Determine the [x, y] coordinate at the center of the cell enclosing the given text.  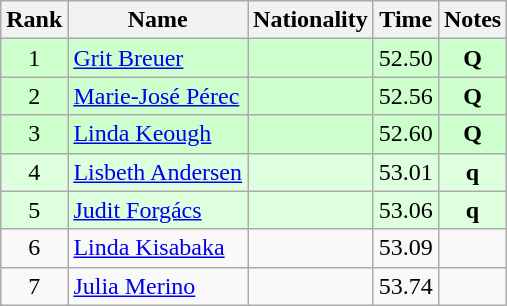
Lisbeth Andersen [158, 172]
53.74 [406, 286]
Julia Merino [158, 286]
Nationality [311, 20]
2 [34, 96]
53.06 [406, 210]
Linda Kisabaka [158, 248]
5 [34, 210]
4 [34, 172]
53.01 [406, 172]
52.50 [406, 58]
Rank [34, 20]
3 [34, 134]
52.60 [406, 134]
Grit Breuer [158, 58]
1 [34, 58]
7 [34, 286]
Name [158, 20]
Judit Forgács [158, 210]
53.09 [406, 248]
Notes [472, 20]
6 [34, 248]
Marie-José Pérec [158, 96]
Time [406, 20]
52.56 [406, 96]
Linda Keough [158, 134]
